Determine the [x, y] coordinate at the center of the cell enclosing the given text.  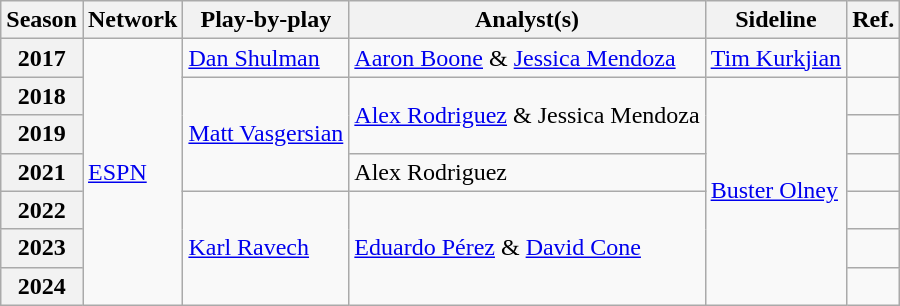
Alex Rodriguez & Jessica Mendoza [527, 115]
Analyst(s) [527, 20]
Sideline [776, 20]
Dan Shulman [266, 58]
Play-by-play [266, 20]
2021 [42, 172]
2019 [42, 134]
Aaron Boone & Jessica Mendoza [527, 58]
2022 [42, 210]
Buster Olney [776, 191]
2024 [42, 286]
2018 [42, 96]
Eduardo Pérez & David Cone [527, 248]
Network [132, 20]
Matt Vasgersian [266, 134]
Tim Kurkjian [776, 58]
Season [42, 20]
Karl Ravech [266, 248]
Ref. [874, 20]
Alex Rodriguez [527, 172]
2023 [42, 248]
ESPN [132, 172]
2017 [42, 58]
